Pinpoint the cell where the given text exists, returning its (X, Y) midpoint coordinate. 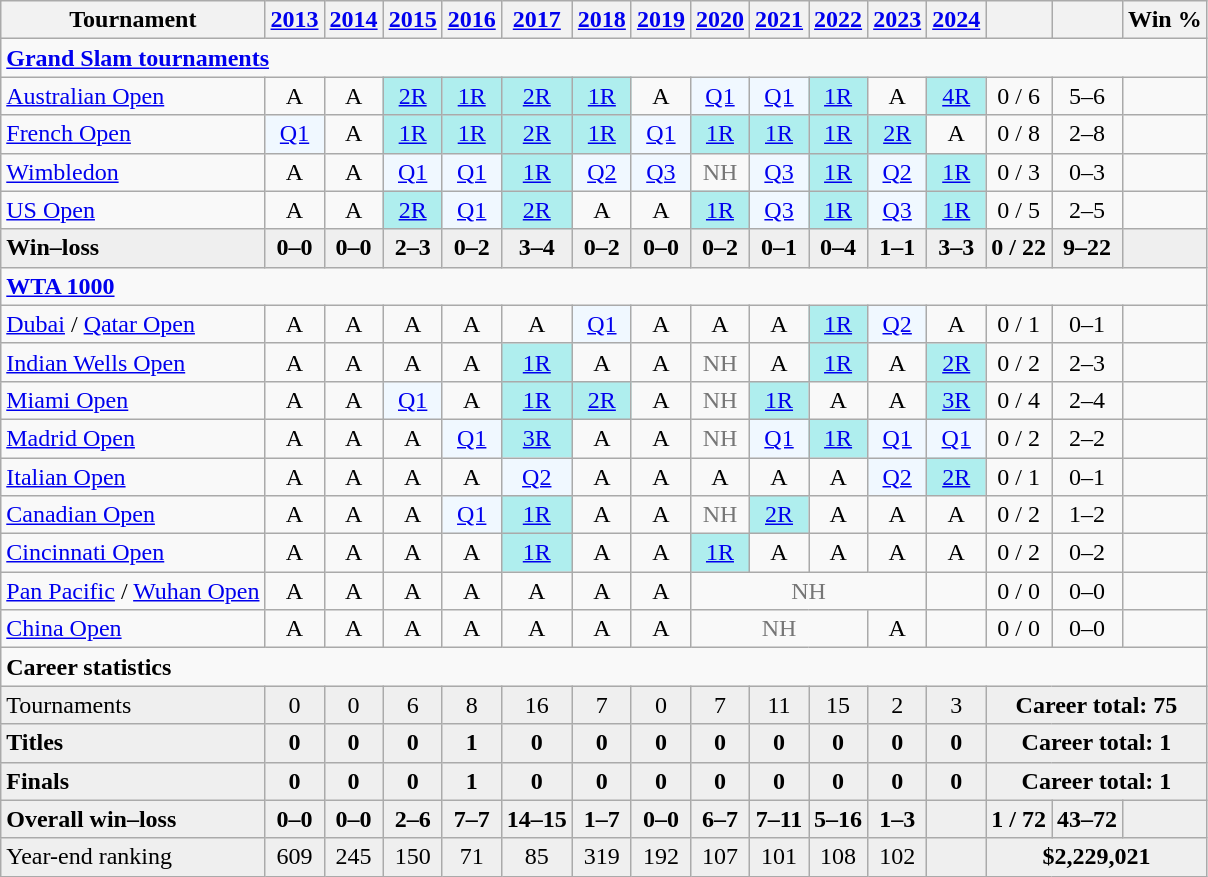
3 (956, 705)
15 (838, 705)
Overall win–loss (133, 819)
2–5 (1088, 210)
43–72 (1088, 819)
3–4 (536, 248)
4R (956, 96)
0 / 4 (1019, 400)
Miami Open (133, 400)
192 (660, 857)
Madrid Open (133, 438)
2014 (354, 20)
Indian Wells Open (133, 362)
Tournaments (133, 705)
2–4 (1088, 400)
245 (354, 857)
Win–loss (133, 248)
1–1 (898, 248)
7–11 (780, 819)
609 (294, 857)
2 (898, 705)
1–2 (1088, 515)
3–3 (956, 248)
Tournament (133, 20)
Titles (133, 743)
7–7 (472, 819)
2018 (602, 20)
0 / 22 (1019, 248)
2019 (660, 20)
5–16 (838, 819)
1–7 (602, 819)
Career total: 75 (1096, 705)
$2,229,021 (1096, 857)
101 (780, 857)
2023 (898, 20)
0 / 6 (1019, 96)
6 (412, 705)
Australian Open (133, 96)
0 / 8 (1019, 134)
Cincinnati Open (133, 553)
China Open (133, 629)
71 (472, 857)
6–7 (720, 819)
1–3 (898, 819)
Year-end ranking (133, 857)
2017 (536, 20)
1 / 72 (1019, 819)
8 (472, 705)
150 (412, 857)
Career statistics (604, 667)
2022 (838, 20)
Finals (133, 781)
2–2 (1088, 438)
Pan Pacific / Wuhan Open (133, 591)
2–8 (1088, 134)
0 / 5 (1019, 210)
2016 (472, 20)
2–6 (412, 819)
2021 (780, 20)
WTA 1000 (604, 286)
85 (536, 857)
11 (780, 705)
Dubai / Qatar Open (133, 324)
2020 (720, 20)
2024 (956, 20)
2015 (412, 20)
108 (838, 857)
0 / 3 (1019, 172)
107 (720, 857)
French Open (133, 134)
14–15 (536, 819)
2013 (294, 20)
319 (602, 857)
102 (898, 857)
0–3 (1088, 172)
5–6 (1088, 96)
16 (536, 705)
US Open (133, 210)
0–4 (838, 248)
Canadian Open (133, 515)
Win % (1166, 20)
Grand Slam tournaments (604, 58)
9–22 (1088, 248)
Wimbledon (133, 172)
Italian Open (133, 477)
